Extract the [x, y] coordinate from the center of the cell holding the provided text.  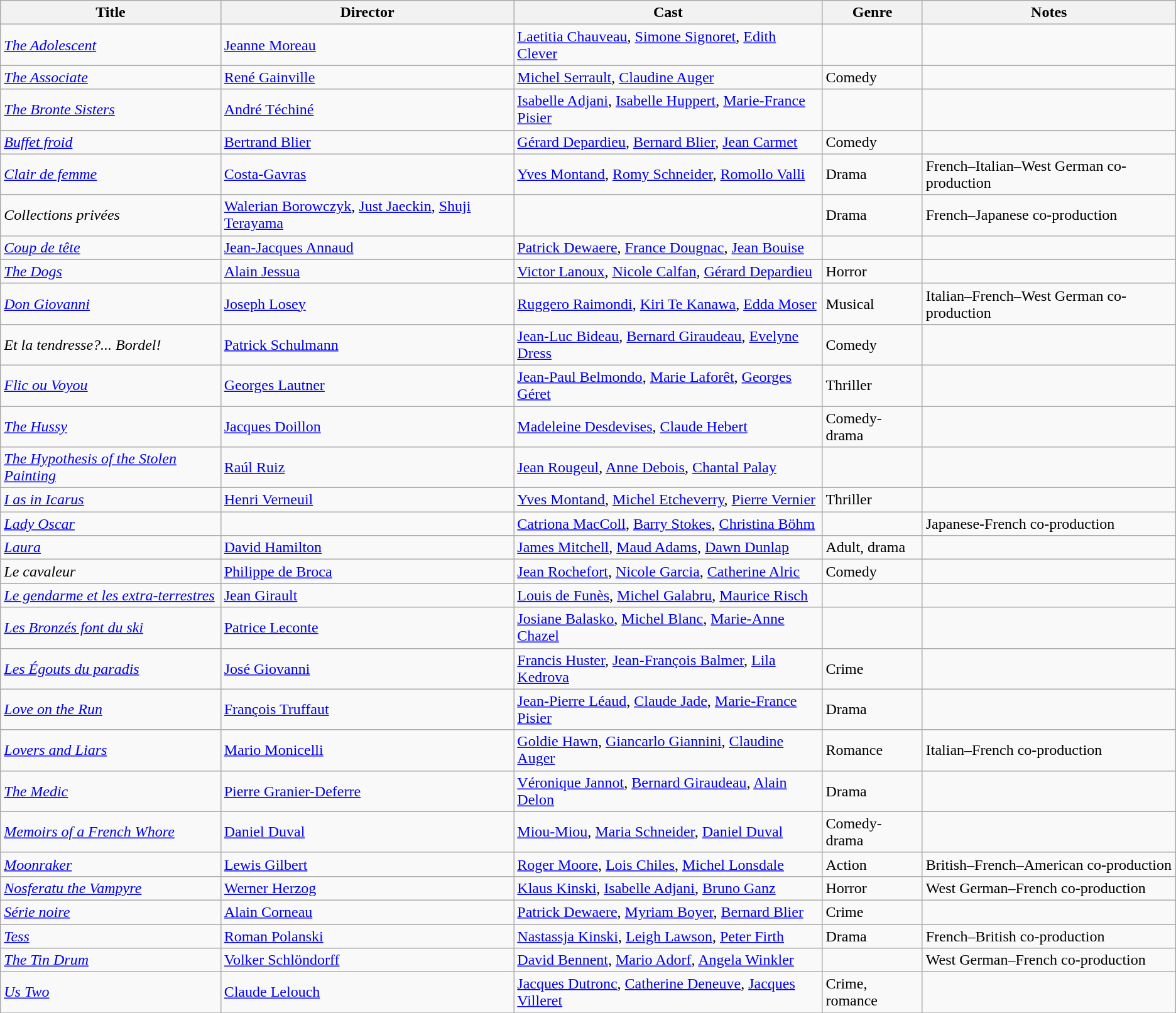
Louis de Funès, Michel Galabru, Maurice Risch [668, 595]
Miou-Miou, Maria Schneider, Daniel Duval [668, 832]
Francis Huster, Jean-François Balmer, Lila Kedrova [668, 668]
Joseph Losey [367, 304]
Tess [111, 936]
Romance [872, 750]
Flic ou Voyou [111, 386]
Title [111, 13]
Yves Montand, Michel Etcheverry, Pierre Vernier [668, 500]
David Hamilton [367, 548]
René Gainville [367, 77]
Jean-Luc Bideau, Bernard Giraudeau, Evelyne Dress [668, 344]
Laura [111, 548]
Jean-Pierre Léaud, Claude Jade, Marie-France Pisier [668, 710]
Pierre Granier-Deferre [367, 791]
Raúl Ruiz [367, 467]
Love on the Run [111, 710]
Crime, romance [872, 992]
Philippe de Broca [367, 572]
Jean-Jacques Annaud [367, 247]
Director [367, 13]
Coup de tête [111, 247]
The Hussy [111, 426]
James Mitchell, Maud Adams, Dawn Dunlap [668, 548]
Lady Oscar [111, 524]
Roman Polanski [367, 936]
The Dogs [111, 271]
Goldie Hawn, Giancarlo Giannini, Claudine Auger [668, 750]
Victor Lanoux, Nicole Calfan, Gérard Depardieu [668, 271]
The Medic [111, 791]
Cast [668, 13]
The Tin Drum [111, 960]
Jacques Dutronc, Catherine Deneuve, Jacques Villeret [668, 992]
Patrick Schulmann [367, 344]
Madeleine Desdevises, Claude Hebert [668, 426]
Michel Serrault, Claudine Auger [668, 77]
I as in Icarus [111, 500]
The Hypothesis of the Stolen Painting [111, 467]
Josiane Balasko, Michel Blanc, Marie-Anne Chazel [668, 628]
Isabelle Adjani, Isabelle Huppert, Marie-France Pisier [668, 109]
Série noire [111, 912]
Mario Monicelli [367, 750]
David Bennent, Mario Adorf, Angela Winkler [668, 960]
Jean Girault [367, 595]
Volker Schlöndorff [367, 960]
Jean Rochefort, Nicole Garcia, Catherine Alric [668, 572]
Walerian Borowczyk, Just Jaeckin, Shuji Terayama [367, 215]
Jean Rougeul, Anne Debois, Chantal Palay [668, 467]
Nosferatu the Vampyre [111, 888]
Collections privées [111, 215]
Claude Lelouch [367, 992]
Gérard Depardieu, Bernard Blier, Jean Carmet [668, 142]
Italian–French co-production [1049, 750]
Yves Montand, Romy Schneider, Romollo Valli [668, 175]
Le cavaleur [111, 572]
Buffet froid [111, 142]
Italian–French–West German co-production [1049, 304]
Us Two [111, 992]
Memoirs of a French Whore [111, 832]
Clair de femme [111, 175]
Les Égouts du paradis [111, 668]
Costa-Gavras [367, 175]
Catriona MacColl, Barry Stokes, Christina Böhm [668, 524]
José Giovanni [367, 668]
Jacques Doillon [367, 426]
Musical [872, 304]
Le gendarme et les extra-terrestres [111, 595]
Action [872, 864]
British–French–American co-production [1049, 864]
Daniel Duval [367, 832]
Lovers and Liars [111, 750]
Lewis Gilbert [367, 864]
Ruggero Raimondi, Kiri Te Kanawa, Edda Moser [668, 304]
Jean-Paul Belmondo, Marie Laforêt, Georges Géret [668, 386]
Patrick Dewaere, Myriam Boyer, Bernard Blier [668, 912]
Bertrand Blier [367, 142]
Les Bronzés font du ski [111, 628]
The Bronte Sisters [111, 109]
Roger Moore, Lois Chiles, Michel Lonsdale [668, 864]
Et la tendresse?... Bordel! [111, 344]
Véronique Jannot, Bernard Giraudeau, Alain Delon [668, 791]
Genre [872, 13]
Patrick Dewaere, France Dougnac, Jean Bouise [668, 247]
Henri Verneuil [367, 500]
François Truffaut [367, 710]
Patrice Leconte [367, 628]
Georges Lautner [367, 386]
Jeanne Moreau [367, 45]
French–Japanese co-production [1049, 215]
Alain Jessua [367, 271]
Adult, drama [872, 548]
Moonraker [111, 864]
Klaus Kinski, Isabelle Adjani, Bruno Ganz [668, 888]
The Adolescent [111, 45]
Alain Corneau [367, 912]
Don Giovanni [111, 304]
Laetitia Chauveau, Simone Signoret, Edith Clever [668, 45]
Werner Herzog [367, 888]
Notes [1049, 13]
André Téchiné [367, 109]
Japanese-French co-production [1049, 524]
Nastassja Kinski, Leigh Lawson, Peter Firth [668, 936]
French–Italian–West German co-production [1049, 175]
The Associate [111, 77]
French–British co-production [1049, 936]
